Locate the cell with the specified text and output its [X, Y] center coordinate. 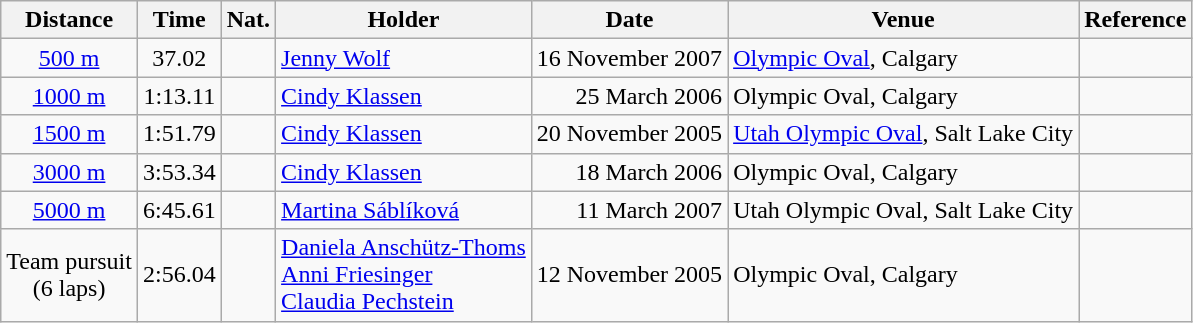
Venue [904, 20]
2:56.04 [179, 275]
25 March 2006 [629, 96]
Reference [1136, 20]
Nat. [248, 20]
37.02 [179, 58]
16 November 2007 [629, 58]
Time [179, 20]
Distance [70, 20]
Jenny Wolf [404, 58]
1:51.79 [179, 134]
18 March 2006 [629, 172]
6:45.61 [179, 210]
Team pursuit (6 laps) [70, 275]
3000 m [70, 172]
Daniela Anschütz-Thoms Anni Friesinger Claudia Pechstein [404, 275]
1000 m [70, 96]
1500 m [70, 134]
5000 m [70, 210]
3:53.34 [179, 172]
11 March 2007 [629, 210]
20 November 2005 [629, 134]
Martina Sáblíková [404, 210]
12 November 2005 [629, 275]
500 m [70, 58]
Date [629, 20]
Holder [404, 20]
1:13.11 [179, 96]
